Search for the cell housing the specified text and yield its [X, Y] center coordinate. 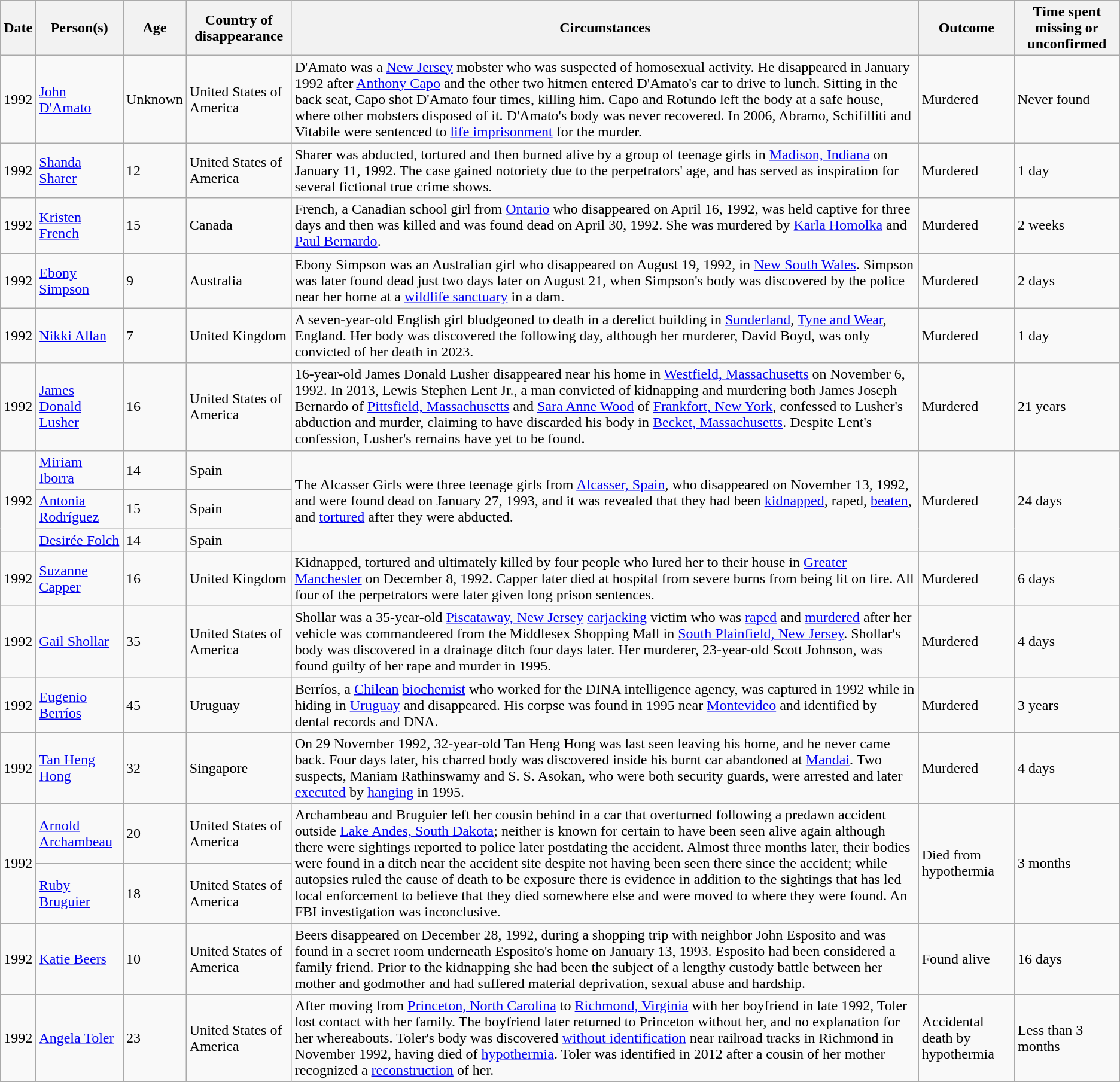
Eugenio Berríos [80, 705]
3 years [1067, 705]
18 [155, 894]
Died from hypothermia [966, 864]
21 years [1067, 407]
6 days [1067, 578]
Outcome [966, 28]
20 [155, 834]
Singapore [239, 768]
Country of disappearance [239, 28]
Katie Beers [80, 959]
Australia [239, 281]
Ebony Simpson [80, 281]
2 days [1067, 281]
Tan Heng Hong [80, 768]
Desirée Folch [80, 540]
Gail Shollar [80, 641]
12 [155, 170]
Canada [239, 225]
10 [155, 959]
35 [155, 641]
Nikki Allan [80, 336]
Found alive [966, 959]
9 [155, 281]
3 months [1067, 864]
Arnold Archambeau [80, 834]
John D'Amato [80, 99]
Never found [1067, 99]
Accidental death by hypothermia [966, 1038]
Date [18, 28]
2 weeks [1067, 225]
Angela Toler [80, 1038]
Circumstances [605, 28]
James Donald Lusher [80, 407]
Shanda Sharer [80, 170]
Kristen French [80, 225]
Suzanne Capper [80, 578]
Ruby Bruguier [80, 894]
Person(s) [80, 28]
7 [155, 336]
Less than 3 months [1067, 1038]
Unknown [155, 99]
Miriam Iborra [80, 470]
32 [155, 768]
Antonia Rodríguez [80, 508]
16 days [1067, 959]
Age [155, 28]
24 days [1067, 501]
Uruguay [239, 705]
Time spent missing or unconfirmed [1067, 28]
45 [155, 705]
23 [155, 1038]
